Provide the [x, y] coordinate of the cell's center where the given text is located.  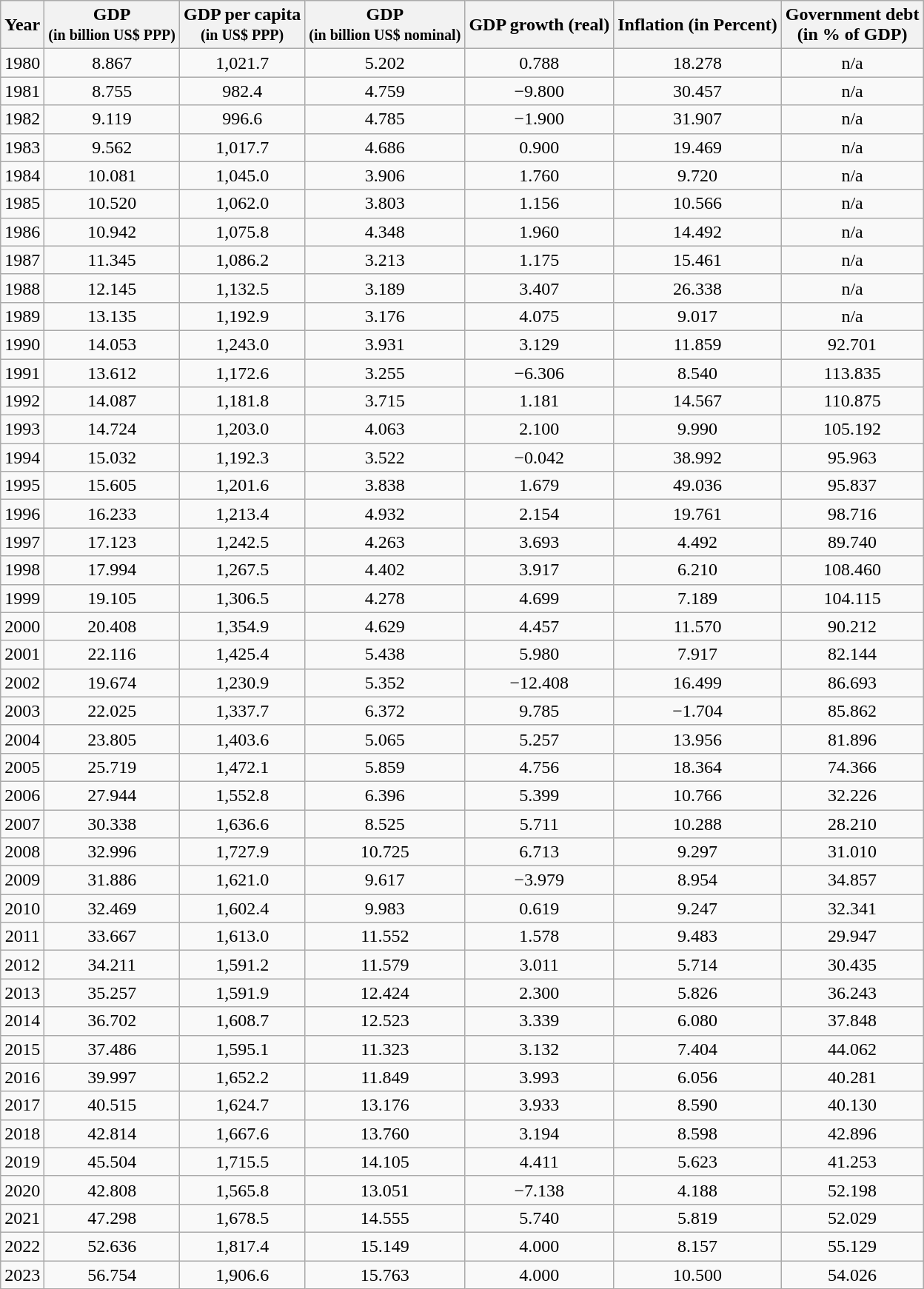
13.956 [697, 739]
1981 [22, 91]
14.555 [385, 1218]
4.411 [539, 1162]
9.990 [697, 429]
1998 [22, 570]
4.278 [385, 598]
2010 [22, 908]
5.711 [539, 824]
2.154 [539, 514]
4.348 [385, 232]
2.300 [539, 993]
2021 [22, 1218]
2015 [22, 1049]
GDP (in billion US$ nominal) [385, 25]
13.135 [113, 316]
3.194 [539, 1134]
6.210 [697, 570]
1989 [22, 316]
13.176 [385, 1105]
12.145 [113, 288]
3.522 [385, 458]
86.693 [852, 683]
1.578 [539, 937]
15.605 [113, 486]
42.814 [113, 1134]
3.933 [539, 1105]
18.278 [697, 63]
1992 [22, 401]
5.859 [385, 767]
14.053 [113, 344]
1,667.6 [243, 1134]
3.189 [385, 288]
GDP growth (real) [539, 25]
6.372 [385, 711]
35.257 [113, 993]
15.149 [385, 1246]
23.805 [113, 739]
113.835 [852, 372]
1,132.5 [243, 288]
41.253 [852, 1162]
1,203.0 [243, 429]
55.129 [852, 1246]
5.819 [697, 1218]
19.105 [113, 598]
1,021.7 [243, 63]
1.181 [539, 401]
52.636 [113, 1246]
37.486 [113, 1049]
5.826 [697, 993]
2005 [22, 767]
22.116 [113, 654]
108.460 [852, 570]
32.341 [852, 908]
105.192 [852, 429]
10.520 [113, 204]
5.399 [539, 795]
10.566 [697, 204]
11.323 [385, 1049]
982.4 [243, 91]
9.785 [539, 711]
34.857 [852, 880]
1,045.0 [243, 175]
6.396 [385, 795]
2000 [22, 626]
49.036 [697, 486]
4.756 [539, 767]
1,242.5 [243, 542]
1,267.5 [243, 570]
13.612 [113, 372]
5.438 [385, 654]
5.980 [539, 654]
3.693 [539, 542]
4.063 [385, 429]
2004 [22, 739]
4.759 [385, 91]
40.281 [852, 1077]
2011 [22, 937]
1984 [22, 175]
3.906 [385, 175]
5.714 [697, 965]
2020 [22, 1190]
12.424 [385, 993]
10.725 [385, 852]
4.686 [385, 147]
30.338 [113, 824]
4.932 [385, 514]
32.469 [113, 908]
19.469 [697, 147]
11.859 [697, 344]
2014 [22, 1021]
10.500 [697, 1274]
1994 [22, 458]
18.364 [697, 767]
1,472.1 [243, 767]
3.803 [385, 204]
−7.138 [539, 1190]
28.210 [852, 824]
4.188 [697, 1190]
39.997 [113, 1077]
9.983 [385, 908]
85.862 [852, 711]
1,243.0 [243, 344]
42.808 [113, 1190]
11.579 [385, 965]
33.667 [113, 937]
92.701 [852, 344]
5.352 [385, 683]
−1.900 [539, 119]
−9.800 [539, 91]
1,715.5 [243, 1162]
26.338 [697, 288]
1,337.7 [243, 711]
1993 [22, 429]
20.408 [113, 626]
27.944 [113, 795]
11.849 [385, 1077]
3.931 [385, 344]
11.345 [113, 260]
40.130 [852, 1105]
1.156 [539, 204]
8.157 [697, 1246]
1.175 [539, 260]
5.202 [385, 63]
1999 [22, 598]
9.617 [385, 880]
98.716 [852, 514]
38.992 [697, 458]
3.132 [539, 1049]
3.129 [539, 344]
2016 [22, 1077]
1.960 [539, 232]
−1.704 [697, 711]
2001 [22, 654]
2013 [22, 993]
13.760 [385, 1134]
1,906.6 [243, 1274]
1,425.4 [243, 654]
19.674 [113, 683]
1,201.6 [243, 486]
1991 [22, 372]
110.875 [852, 401]
16.233 [113, 514]
3.917 [539, 570]
42.896 [852, 1134]
9.119 [113, 119]
1980 [22, 63]
1995 [22, 486]
1,192.9 [243, 316]
14.492 [697, 232]
2009 [22, 880]
36.243 [852, 993]
0.900 [539, 147]
1,817.4 [243, 1246]
Year [22, 25]
2002 [22, 683]
4.699 [539, 598]
Government debt (in % of GDP) [852, 25]
1985 [22, 204]
52.029 [852, 1218]
6.713 [539, 852]
8.954 [697, 880]
8.598 [697, 1134]
34.211 [113, 965]
8.590 [697, 1105]
1,613.0 [243, 937]
1983 [22, 147]
1,727.9 [243, 852]
GDP(in billion US$ PPP) [113, 25]
1,403.6 [243, 739]
10.288 [697, 824]
16.499 [697, 683]
2.100 [539, 429]
25.719 [113, 767]
14.087 [113, 401]
30.435 [852, 965]
1,062.0 [243, 204]
54.026 [852, 1274]
1,306.5 [243, 598]
1,624.7 [243, 1105]
7.917 [697, 654]
11.570 [697, 626]
1,652.2 [243, 1077]
7.404 [697, 1049]
3.407 [539, 288]
31.010 [852, 852]
9.247 [697, 908]
3.715 [385, 401]
2018 [22, 1134]
8.755 [113, 91]
10.766 [697, 795]
−3.979 [539, 880]
1,608.7 [243, 1021]
47.298 [113, 1218]
1.760 [539, 175]
52.198 [852, 1190]
3.176 [385, 316]
−12.408 [539, 683]
2017 [22, 1105]
1987 [22, 260]
104.115 [852, 598]
9.017 [697, 316]
31.886 [113, 880]
4.457 [539, 626]
3.838 [385, 486]
1,678.5 [243, 1218]
45.504 [113, 1162]
74.366 [852, 767]
32.226 [852, 795]
40.515 [113, 1105]
15.763 [385, 1274]
82.144 [852, 654]
15.461 [697, 260]
1,565.8 [243, 1190]
14.567 [697, 401]
996.6 [243, 119]
3.255 [385, 372]
1,230.9 [243, 683]
1,552.8 [243, 795]
2007 [22, 824]
Inflation (in Percent) [697, 25]
−6.306 [539, 372]
2019 [22, 1162]
8.867 [113, 63]
1,181.8 [243, 401]
5.065 [385, 739]
3.011 [539, 965]
2006 [22, 795]
11.552 [385, 937]
2023 [22, 1274]
9.562 [113, 147]
1997 [22, 542]
95.963 [852, 458]
1,621.0 [243, 880]
1988 [22, 288]
1,075.8 [243, 232]
5.740 [539, 1218]
1,591.9 [243, 993]
−0.042 [539, 458]
1982 [22, 119]
31.907 [697, 119]
81.896 [852, 739]
1,086.2 [243, 260]
2022 [22, 1246]
44.062 [852, 1049]
15.032 [113, 458]
4.629 [385, 626]
1996 [22, 514]
1,595.1 [243, 1049]
56.754 [113, 1274]
30.457 [697, 91]
10.942 [113, 232]
9.720 [697, 175]
14.724 [113, 429]
17.994 [113, 570]
12.523 [385, 1021]
5.623 [697, 1162]
4.785 [385, 119]
14.105 [385, 1162]
22.025 [113, 711]
1990 [22, 344]
2003 [22, 711]
4.263 [385, 542]
0.619 [539, 908]
6.056 [697, 1077]
4.402 [385, 570]
29.947 [852, 937]
3.993 [539, 1077]
3.339 [539, 1021]
4.075 [539, 316]
8.540 [697, 372]
1,354.9 [243, 626]
3.213 [385, 260]
1,636.6 [243, 824]
89.740 [852, 542]
1,602.4 [243, 908]
7.189 [697, 598]
19.761 [697, 514]
1,017.7 [243, 147]
1,213.4 [243, 514]
13.051 [385, 1190]
4.492 [697, 542]
1.679 [539, 486]
37.848 [852, 1021]
90.212 [852, 626]
0.788 [539, 63]
6.080 [697, 1021]
2008 [22, 852]
32.996 [113, 852]
10.081 [113, 175]
1,172.6 [243, 372]
9.483 [697, 937]
5.257 [539, 739]
9.297 [697, 852]
36.702 [113, 1021]
1986 [22, 232]
2012 [22, 965]
8.525 [385, 824]
1,591.2 [243, 965]
95.837 [852, 486]
GDP per capita(in US$ PPP) [243, 25]
1,192.3 [243, 458]
17.123 [113, 542]
